Output the (X, Y) coordinate of the center of the cell containing the given text.  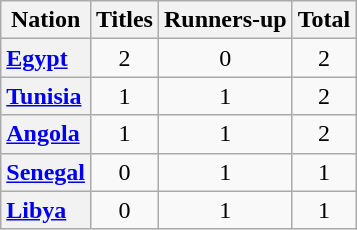
Tunisia (46, 96)
Runners-up (225, 20)
Total (324, 20)
Egypt (46, 58)
Angola (46, 134)
Senegal (46, 172)
Libya (46, 210)
Nation (46, 20)
Titles (124, 20)
